Extract the [x, y] coordinate from the center of the cell holding the provided text.  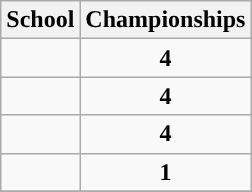
School [40, 20]
Championships [166, 20]
1 [166, 172]
